For the text-containing cell, return its midpoint in [x, y] coordinate format. 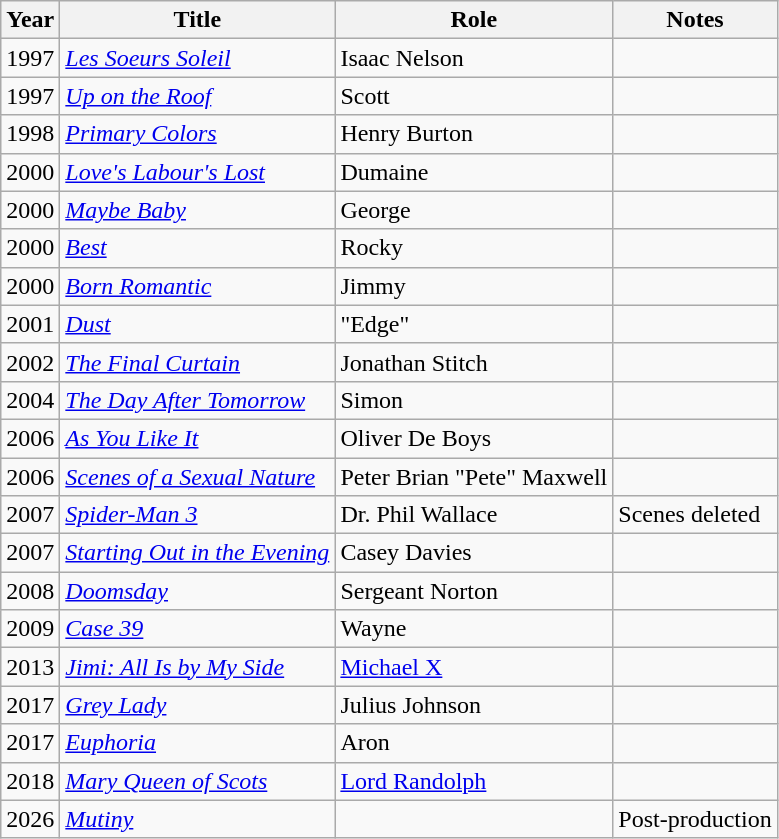
Grey Lady [198, 705]
Casey Davies [474, 553]
Scenes deleted [695, 515]
Notes [695, 20]
Jimi: All Is by My Side [198, 667]
Mutiny [198, 819]
Jonathan Stitch [474, 362]
Title [198, 20]
Best [198, 248]
2002 [30, 362]
Wayne [474, 629]
1998 [30, 134]
Doomsday [198, 591]
2026 [30, 819]
2009 [30, 629]
Scott [474, 96]
The Day After Tomorrow [198, 400]
Post-production [695, 819]
2008 [30, 591]
2001 [30, 324]
Michael X [474, 667]
"Edge" [474, 324]
Les Soeurs Soleil [198, 58]
2013 [30, 667]
Euphoria [198, 743]
Oliver De Boys [474, 438]
Simon [474, 400]
Dust [198, 324]
Born Romantic [198, 286]
Love's Labour's Lost [198, 172]
Lord Randolph [474, 781]
Rocky [474, 248]
George [474, 210]
Isaac Nelson [474, 58]
Case 39 [198, 629]
Maybe Baby [198, 210]
Starting Out in the Evening [198, 553]
Aron [474, 743]
Dr. Phil Wallace [474, 515]
Spider-Man 3 [198, 515]
Mary Queen of Scots [198, 781]
Sergeant Norton [474, 591]
The Final Curtain [198, 362]
Henry Burton [474, 134]
Role [474, 20]
Dumaine [474, 172]
Jimmy [474, 286]
Year [30, 20]
As You Like It [198, 438]
2018 [30, 781]
Peter Brian "Pete" Maxwell [474, 477]
2004 [30, 400]
Julius Johnson [474, 705]
Up on the Roof [198, 96]
Scenes of a Sexual Nature [198, 477]
Primary Colors [198, 134]
